Return (X, Y) of the center of cell containing provided text 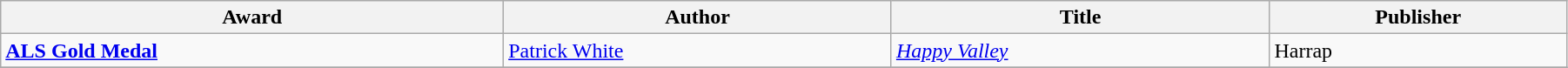
ALS Gold Medal (252, 51)
Patrick White (698, 51)
Harrap (1418, 51)
Award (252, 17)
Author (698, 17)
Publisher (1418, 17)
Title (1081, 17)
Happy Valley (1081, 51)
